Capture the cell that displays the provided text and extract its (x, y) central coordinate. 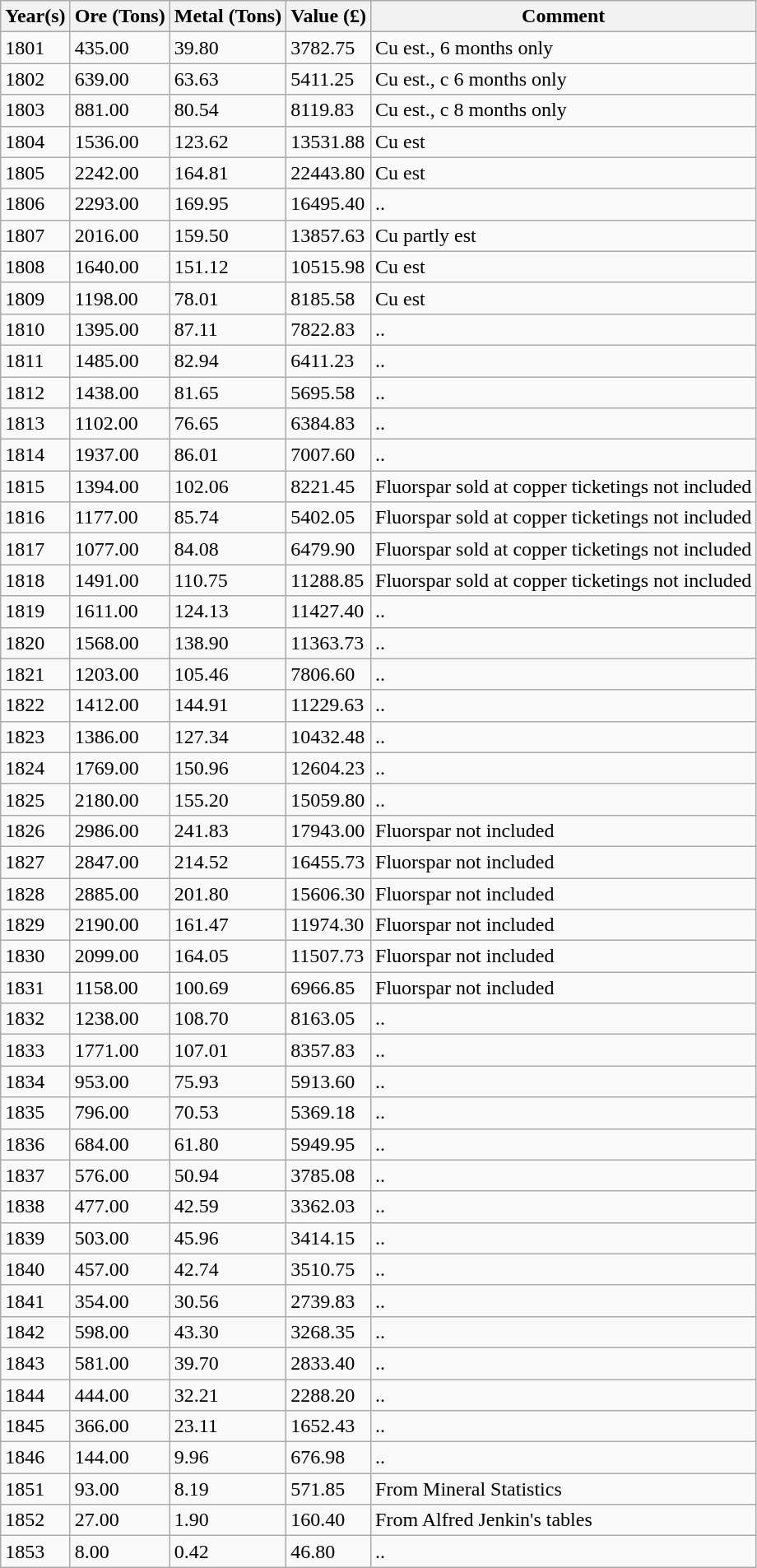
1824 (35, 768)
1831 (35, 988)
1812 (35, 393)
1829 (35, 925)
11288.85 (329, 580)
11229.63 (329, 705)
1844 (35, 1395)
161.47 (228, 925)
201.80 (228, 893)
84.08 (228, 549)
164.05 (228, 956)
2180.00 (120, 799)
16495.40 (329, 204)
6384.83 (329, 424)
27.00 (120, 1520)
7806.60 (329, 674)
1769.00 (120, 768)
1438.00 (120, 393)
11507.73 (329, 956)
86.01 (228, 455)
581.00 (120, 1363)
1077.00 (120, 549)
9.96 (228, 1458)
1394.00 (120, 486)
1843 (35, 1363)
5369.18 (329, 1113)
1198.00 (120, 298)
11974.30 (329, 925)
108.70 (228, 1019)
110.75 (228, 580)
435.00 (120, 48)
1853 (35, 1552)
5402.05 (329, 518)
1801 (35, 48)
1840 (35, 1269)
82.94 (228, 361)
503.00 (120, 1238)
953.00 (120, 1082)
43.30 (228, 1332)
1826 (35, 831)
150.96 (228, 768)
11427.40 (329, 612)
3510.75 (329, 1269)
639.00 (120, 79)
1811 (35, 361)
1386.00 (120, 737)
241.83 (228, 831)
1822 (35, 705)
1828 (35, 893)
477.00 (120, 1207)
1807 (35, 235)
61.80 (228, 1144)
598.00 (120, 1332)
444.00 (120, 1395)
144.91 (228, 705)
8221.45 (329, 486)
8.00 (120, 1552)
2099.00 (120, 956)
10432.48 (329, 737)
1845 (35, 1426)
1821 (35, 674)
45.96 (228, 1238)
102.06 (228, 486)
1158.00 (120, 988)
1815 (35, 486)
1810 (35, 329)
Cu est., 6 months only (564, 48)
10515.98 (329, 267)
1846 (35, 1458)
144.00 (120, 1458)
7822.83 (329, 329)
Cu est., c 6 months only (564, 79)
1802 (35, 79)
6479.90 (329, 549)
1825 (35, 799)
1771.00 (120, 1050)
105.46 (228, 674)
Comment (564, 16)
32.21 (228, 1395)
1640.00 (120, 267)
1937.00 (120, 455)
2739.83 (329, 1300)
571.85 (329, 1489)
1839 (35, 1238)
1652.43 (329, 1426)
796.00 (120, 1113)
1177.00 (120, 518)
23.11 (228, 1426)
2288.20 (329, 1395)
8185.58 (329, 298)
1395.00 (120, 329)
1805 (35, 173)
2016.00 (120, 235)
1611.00 (120, 612)
169.95 (228, 204)
8119.83 (329, 110)
107.01 (228, 1050)
75.93 (228, 1082)
1238.00 (120, 1019)
2986.00 (120, 831)
576.00 (120, 1175)
164.81 (228, 173)
2833.40 (329, 1363)
From Mineral Statistics (564, 1489)
2847.00 (120, 862)
17943.00 (329, 831)
Cu est., c 8 months only (564, 110)
85.74 (228, 518)
124.13 (228, 612)
87.11 (228, 329)
684.00 (120, 1144)
Ore (Tons) (120, 16)
42.74 (228, 1269)
1833 (35, 1050)
1808 (35, 267)
30.56 (228, 1300)
1804 (35, 142)
1838 (35, 1207)
354.00 (120, 1300)
Metal (Tons) (228, 16)
7007.60 (329, 455)
3782.75 (329, 48)
13857.63 (329, 235)
1102.00 (120, 424)
138.90 (228, 643)
39.80 (228, 48)
1830 (35, 956)
93.00 (120, 1489)
6966.85 (329, 988)
3414.15 (329, 1238)
1816 (35, 518)
15606.30 (329, 893)
1809 (35, 298)
8.19 (228, 1489)
1823 (35, 737)
1536.00 (120, 142)
1412.00 (120, 705)
From Alfred Jenkin's tables (564, 1520)
1814 (35, 455)
76.65 (228, 424)
3785.08 (329, 1175)
1837 (35, 1175)
5913.60 (329, 1082)
155.20 (228, 799)
1485.00 (120, 361)
123.62 (228, 142)
100.69 (228, 988)
1842 (35, 1332)
5695.58 (329, 393)
8163.05 (329, 1019)
Value (£) (329, 16)
80.54 (228, 110)
1827 (35, 862)
81.65 (228, 393)
1203.00 (120, 674)
214.52 (228, 862)
676.98 (329, 1458)
1852 (35, 1520)
1806 (35, 204)
160.40 (329, 1520)
15059.80 (329, 799)
8357.83 (329, 1050)
39.70 (228, 1363)
1835 (35, 1113)
5949.95 (329, 1144)
1817 (35, 549)
159.50 (228, 235)
1813 (35, 424)
70.53 (228, 1113)
2885.00 (120, 893)
1803 (35, 110)
13531.88 (329, 142)
127.34 (228, 737)
Cu partly est (564, 235)
5411.25 (329, 79)
3362.03 (329, 1207)
3268.35 (329, 1332)
1818 (35, 580)
0.42 (228, 1552)
1834 (35, 1082)
1568.00 (120, 643)
11363.73 (329, 643)
151.12 (228, 267)
6411.23 (329, 361)
Year(s) (35, 16)
2293.00 (120, 204)
1832 (35, 1019)
2242.00 (120, 173)
1820 (35, 643)
50.94 (228, 1175)
1.90 (228, 1520)
366.00 (120, 1426)
63.63 (228, 79)
16455.73 (329, 862)
2190.00 (120, 925)
457.00 (120, 1269)
78.01 (228, 298)
1851 (35, 1489)
1836 (35, 1144)
1491.00 (120, 580)
1819 (35, 612)
881.00 (120, 110)
12604.23 (329, 768)
22443.80 (329, 173)
46.80 (329, 1552)
1841 (35, 1300)
42.59 (228, 1207)
